Identify which cell holds the provided text, then report its [X, Y] central coordinate. 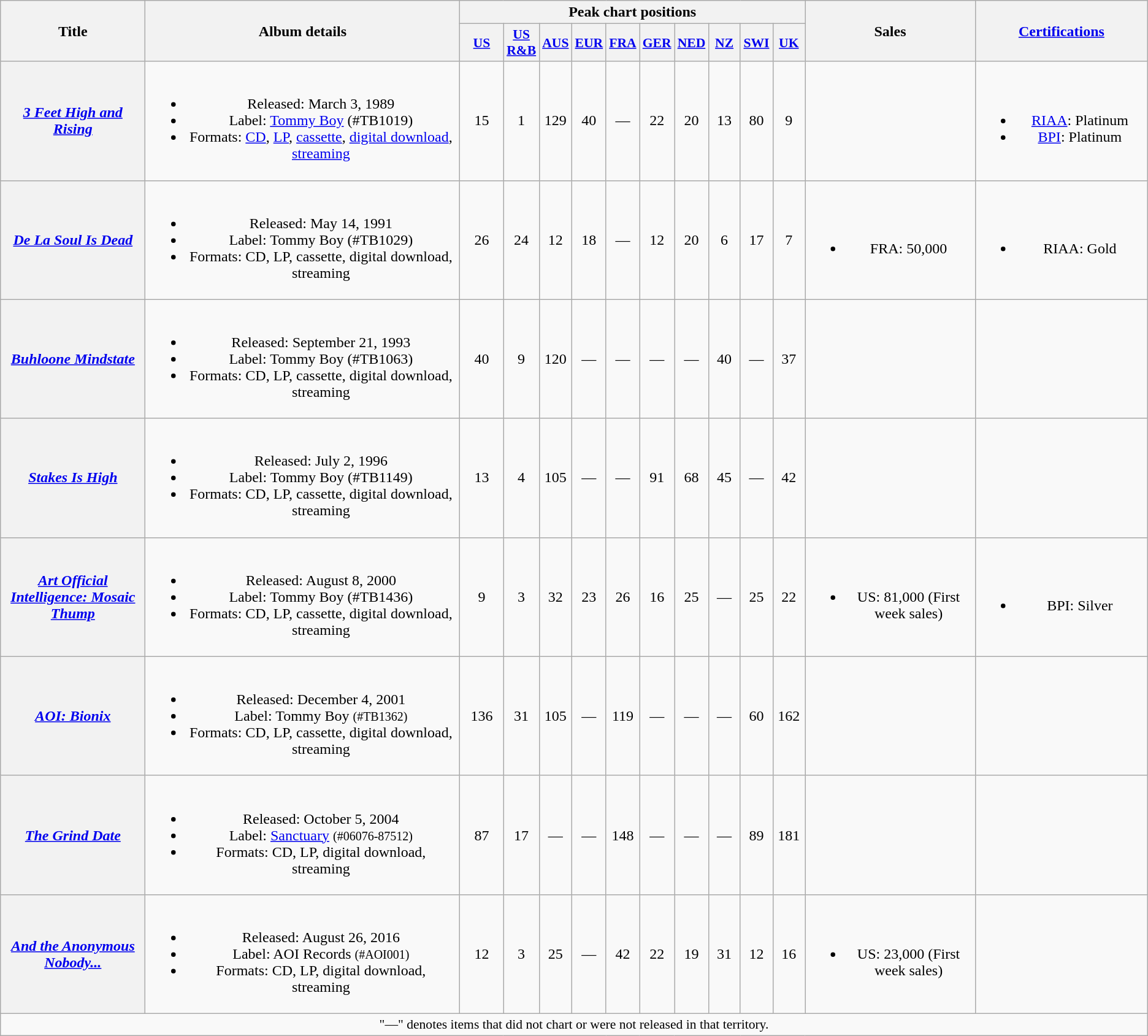
129 [556, 121]
Certifications [1062, 31]
GER [657, 43]
US: 23,000 (First week sales) [890, 954]
US [482, 43]
Released: December 4, 2001Label: Tommy Boy (#TB1362)Formats: CD, LP, cassette, digital download, streaming [303, 716]
181 [789, 835]
Stakes Is High [73, 478]
120 [556, 359]
US: 81,000 (First week sales) [890, 597]
Art Official Intelligence: Mosaic Thump [73, 597]
4 [521, 478]
119 [622, 716]
USR&B [521, 43]
De La Soul Is Dead [73, 240]
6 [724, 240]
Peak chart positions [633, 12]
1 [521, 121]
Released: September 21, 1993Label: Tommy Boy (#TB1063)Formats: CD, LP, cassette, digital download, streaming [303, 359]
45 [724, 478]
32 [556, 597]
Released: August 8, 2000Label: Tommy Boy (#TB1436)Formats: CD, LP, cassette, digital download, streaming [303, 597]
Released: July 2, 1996Label: Tommy Boy (#TB1149)Formats: CD, LP, cassette, digital download, streaming [303, 478]
Title [73, 31]
7 [789, 240]
80 [757, 121]
18 [589, 240]
EUR [589, 43]
162 [789, 716]
136 [482, 716]
Sales [890, 31]
RIAA: PlatinumBPI: Platinum [1062, 121]
NED [692, 43]
RIAA: Gold [1062, 240]
NZ [724, 43]
Released: May 14, 1991Label: Tommy Boy (#TB1029)Formats: CD, LP, cassette, digital download, streaming [303, 240]
15 [482, 121]
24 [521, 240]
87 [482, 835]
Released: October 5, 2004Label: Sanctuary (#06076-87512)Formats: CD, LP, digital download, streaming [303, 835]
SWI [757, 43]
AOI: Bionix [73, 716]
Buhloone Mindstate [73, 359]
68 [692, 478]
3 Feet High and Rising [73, 121]
The Grind Date [73, 835]
19 [692, 954]
Released: March 3, 1989Label: Tommy Boy (#TB1019)Formats: CD, LP, cassette, digital download, streaming [303, 121]
UK [789, 43]
"—" denotes items that did not chart or were not released in that territory. [574, 1024]
23 [589, 597]
148 [622, 835]
91 [657, 478]
Album details [303, 31]
AUS [556, 43]
89 [757, 835]
37 [789, 359]
60 [757, 716]
BPI: Silver [1062, 597]
Released: August 26, 2016Label: AOI Records (#AOI001)Formats: CD, LP, digital download, streaming [303, 954]
FRA [622, 43]
FRA: 50,000 [890, 240]
And the Anonymous Nobody... [73, 954]
